From the cell containing the given text, extract its center point as (x, y) coordinate. 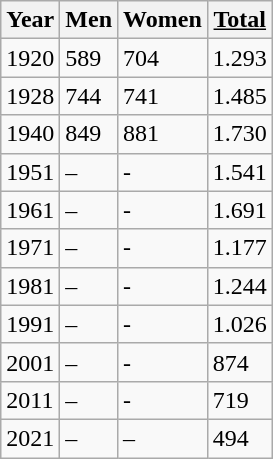
589 (89, 58)
1.244 (240, 286)
Year (30, 20)
1981 (30, 286)
1.541 (240, 172)
874 (240, 362)
1951 (30, 172)
1.293 (240, 58)
1.691 (240, 210)
1928 (30, 96)
1.026 (240, 324)
494 (240, 438)
1991 (30, 324)
1920 (30, 58)
1.730 (240, 134)
1.485 (240, 96)
2011 (30, 400)
Women (163, 20)
Total (240, 20)
2001 (30, 362)
704 (163, 58)
Men (89, 20)
1.177 (240, 248)
744 (89, 96)
719 (240, 400)
1971 (30, 248)
1961 (30, 210)
849 (89, 134)
881 (163, 134)
2021 (30, 438)
1940 (30, 134)
741 (163, 96)
